Locate the cell with the specified text and output its [X, Y] center coordinate. 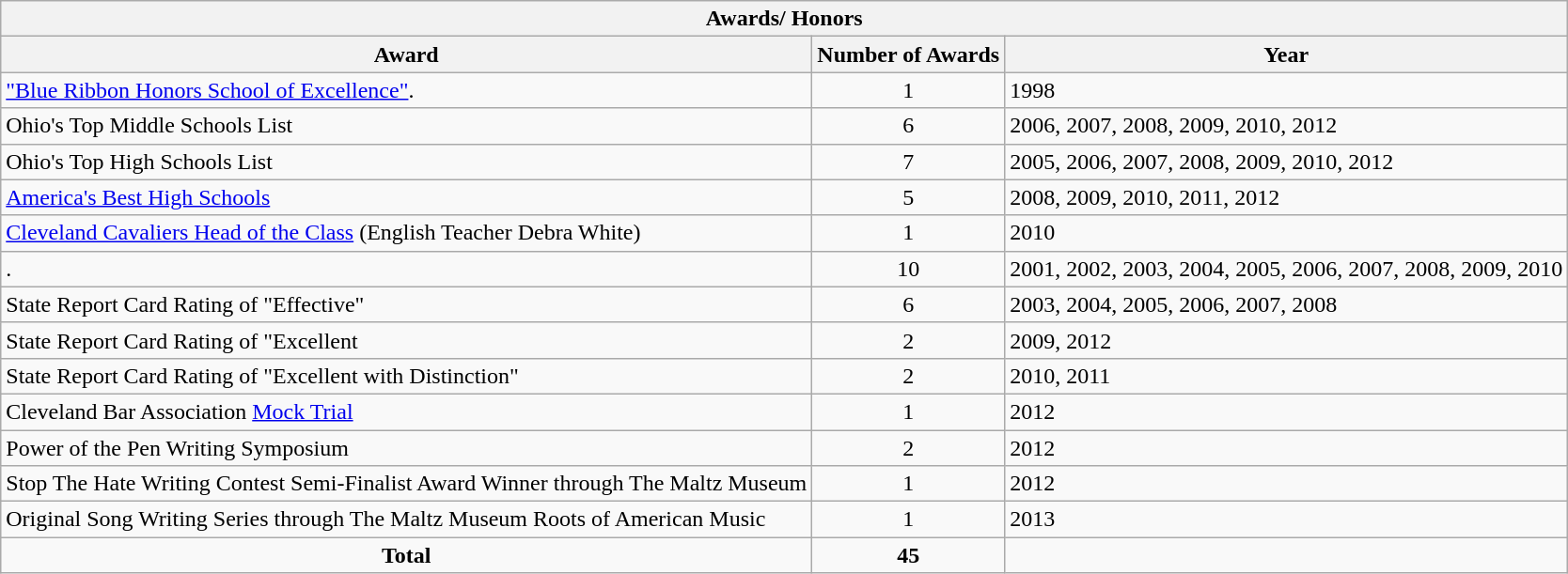
2010 [1286, 233]
1998 [1286, 90]
State Report Card Rating of "Excellent with Distinction" [406, 376]
2013 [1286, 520]
Cleveland Cavaliers Head of the Class (English Teacher Debra White) [406, 233]
2008, 2009, 2010, 2011, 2012 [1286, 197]
State Report Card Rating of "Excellent [406, 340]
Number of Awards [908, 54]
2006, 2007, 2008, 2009, 2010, 2012 [1286, 126]
2005, 2006, 2007, 2008, 2009, 2010, 2012 [1286, 162]
2001, 2002, 2003, 2004, 2005, 2006, 2007, 2008, 2009, 2010 [1286, 269]
45 [908, 555]
2010, 2011 [1286, 376]
. [406, 269]
Award [406, 54]
Stop The Hate Writing Contest Semi-Finalist Award Winner through The Maltz Museum [406, 484]
America's Best High Schools [406, 197]
Cleveland Bar Association Mock Trial [406, 411]
"Blue Ribbon Honors School of Excellence". [406, 90]
2009, 2012 [1286, 340]
Awards/ Honors [784, 19]
2003, 2004, 2005, 2006, 2007, 2008 [1286, 304]
Power of the Pen Writing Symposium [406, 448]
Year [1286, 54]
Ohio's Top Middle Schools List [406, 126]
Total [406, 555]
Original Song Writing Series through The Maltz Museum Roots of American Music [406, 520]
5 [908, 197]
State Report Card Rating of "Effective" [406, 304]
10 [908, 269]
7 [908, 162]
Ohio's Top High Schools List [406, 162]
